Pinpoint the cell where the given text exists, returning its (x, y) midpoint coordinate. 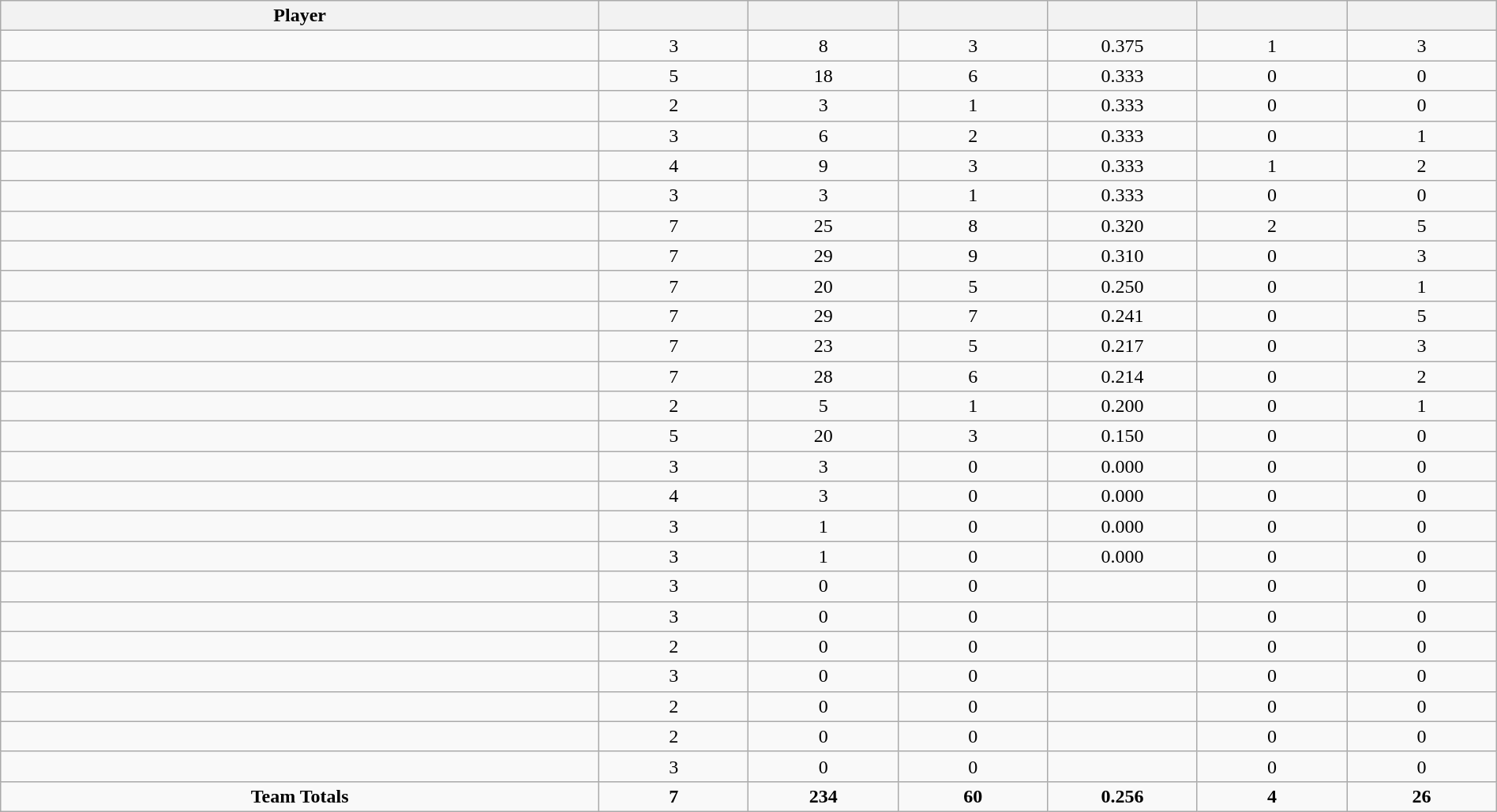
18 (823, 76)
0.200 (1123, 406)
0.310 (1123, 256)
0.256 (1123, 796)
0.150 (1123, 436)
234 (823, 796)
26 (1421, 796)
0.241 (1123, 316)
28 (823, 376)
0.214 (1123, 376)
Team Totals (300, 796)
Player (300, 16)
0.217 (1123, 346)
23 (823, 346)
60 (973, 796)
0.320 (1123, 226)
0.250 (1123, 286)
25 (823, 226)
0.375 (1123, 46)
